Locate the cell with the specified text and output its (X, Y) center coordinate. 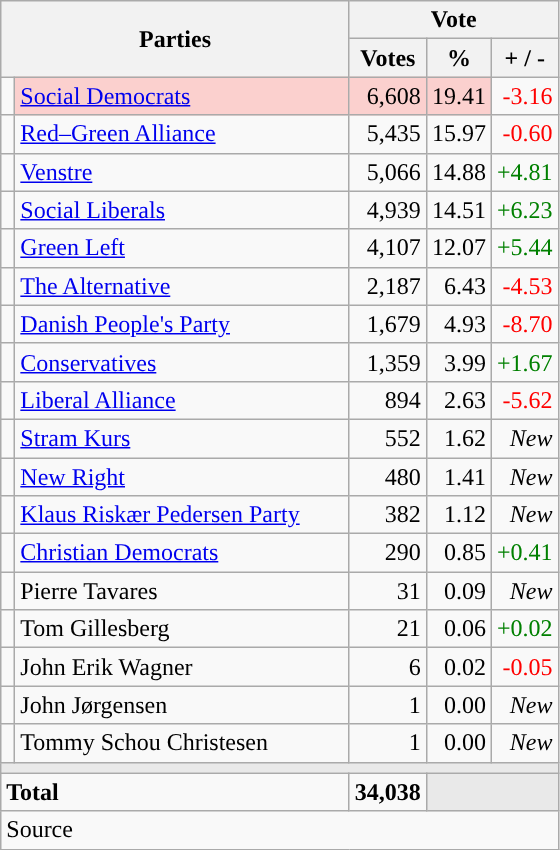
% (458, 58)
+4.81 (524, 172)
290 (388, 553)
0.02 (458, 667)
6 (388, 667)
382 (388, 515)
Pierre Tavares (182, 591)
Liberal Alliance (182, 400)
Votes (388, 58)
+0.02 (524, 629)
John Jørgensen (182, 705)
-5.62 (524, 400)
0.85 (458, 553)
John Erik Wagner (182, 667)
+ / - (524, 58)
21 (388, 629)
19.41 (458, 96)
6,608 (388, 96)
1,359 (388, 362)
1.62 (458, 438)
552 (388, 438)
4,939 (388, 210)
-0.60 (524, 134)
1.12 (458, 515)
1,679 (388, 324)
Parties (176, 39)
Tom Gillesberg (182, 629)
Social Democrats (182, 96)
Red–Green Alliance (182, 134)
-4.53 (524, 286)
894 (388, 400)
12.07 (458, 248)
Klaus Riskær Pedersen Party (182, 515)
2.63 (458, 400)
-0.05 (524, 667)
2,187 (388, 286)
480 (388, 477)
Tommy Schou Christesen (182, 743)
+5.44 (524, 248)
4,107 (388, 248)
Stram Kurs (182, 438)
Total (176, 792)
0.06 (458, 629)
New Right (182, 477)
-3.16 (524, 96)
Conservatives (182, 362)
Venstre (182, 172)
+0.41 (524, 553)
0.09 (458, 591)
5,435 (388, 134)
15.97 (458, 134)
Green Left (182, 248)
Vote (454, 20)
Danish People's Party (182, 324)
31 (388, 591)
34,038 (388, 792)
14.88 (458, 172)
3.99 (458, 362)
5,066 (388, 172)
6.43 (458, 286)
4.93 (458, 324)
Christian Democrats (182, 553)
+1.67 (524, 362)
Source (280, 830)
-8.70 (524, 324)
1.41 (458, 477)
14.51 (458, 210)
+6.23 (524, 210)
The Alternative (182, 286)
Social Liberals (182, 210)
